Search for the cell housing the specified text and yield its (x, y) center coordinate. 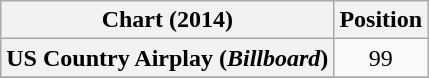
Position (381, 20)
US Country Airplay (Billboard) (168, 58)
Chart (2014) (168, 20)
99 (381, 58)
